Locate the cell with the specified text and output its [X, Y] center coordinate. 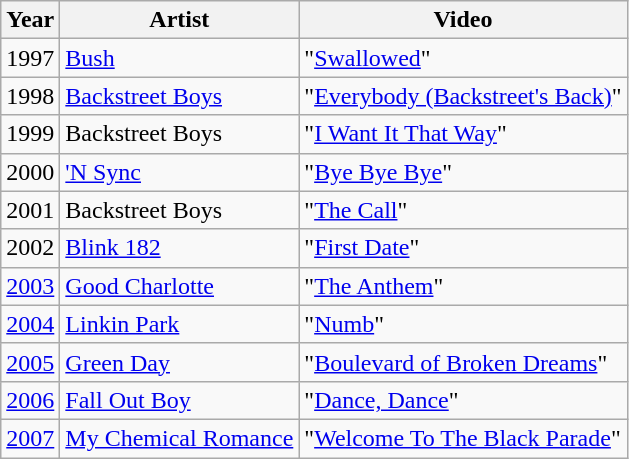
2007 [30, 438]
Year [30, 20]
2002 [30, 248]
1998 [30, 96]
Fall Out Boy [180, 400]
"Everybody (Backstreet's Back)" [463, 96]
"I Want It That Way" [463, 134]
2006 [30, 400]
2004 [30, 324]
1999 [30, 134]
"Welcome To The Black Parade" [463, 438]
2003 [30, 286]
2000 [30, 172]
Bush [180, 58]
2005 [30, 362]
Good Charlotte [180, 286]
Artist [180, 20]
'N Sync [180, 172]
1997 [30, 58]
"Boulevard of Broken Dreams" [463, 362]
"Dance, Dance" [463, 400]
My Chemical Romance [180, 438]
Linkin Park [180, 324]
"The Anthem" [463, 286]
Blink 182 [180, 248]
"The Call" [463, 210]
"Bye Bye Bye" [463, 172]
"Numb" [463, 324]
"First Date" [463, 248]
"Swallowed" [463, 58]
Green Day [180, 362]
2001 [30, 210]
Video [463, 20]
